Return the [X, Y] coordinate for the center point of the cell that contains the specified text.  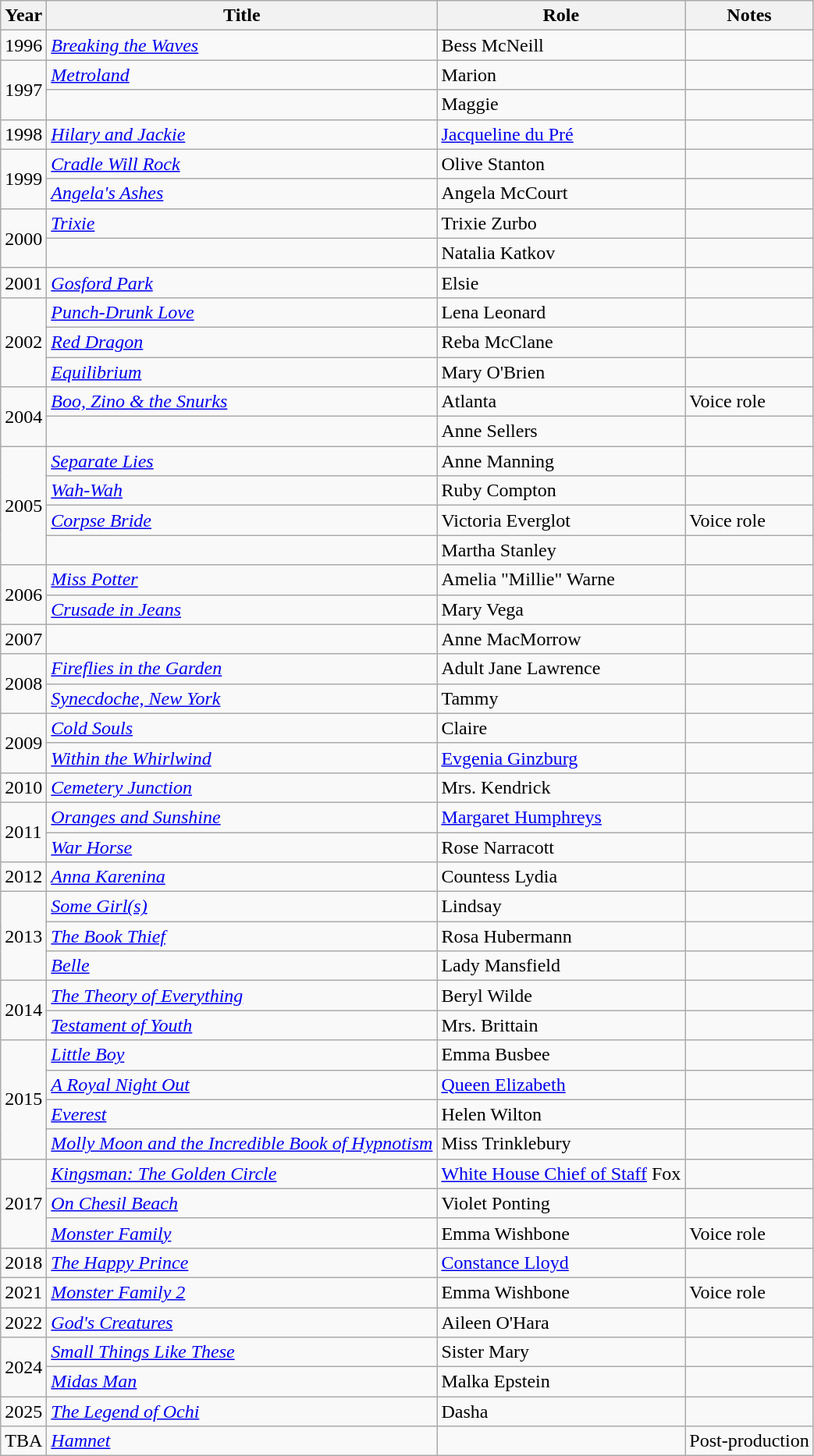
Role [561, 16]
2012 [23, 877]
Hilary and Jackie [242, 134]
2001 [23, 282]
Miss Trinklebury [561, 1144]
Angela's Ashes [242, 194]
Wah-Wah [242, 491]
Within the Whirlwind [242, 758]
Dasha [561, 1412]
Belle [242, 966]
2011 [23, 832]
2017 [23, 1203]
Fireflies in the Garden [242, 669]
Tammy [561, 698]
Mrs. Brittain [561, 1025]
Claire [561, 728]
White House Chief of Staff Fox [561, 1174]
Lena Leonard [561, 312]
Adult Jane Lawrence [561, 669]
2004 [23, 417]
Mary O'Brien [561, 372]
Olive Stanton [561, 164]
Metroland [242, 75]
The Legend of Ochi [242, 1412]
2008 [23, 684]
Anne MacMorrow [561, 639]
Helen Wilton [561, 1114]
Cold Souls [242, 728]
Bess McNeill [561, 45]
The Book Thief [242, 936]
2021 [23, 1292]
Aileen O'Hara [561, 1323]
Violet Ponting [561, 1203]
Reba McClane [561, 342]
2024 [23, 1367]
The Happy Prince [242, 1262]
Trixie [242, 223]
Breaking the Waves [242, 45]
Trixie Zurbo [561, 223]
The Theory of Everything [242, 996]
Kingsman: The Golden Circle [242, 1174]
Margaret Humphreys [561, 817]
Anne Manning [561, 461]
Monster Family [242, 1233]
Hamnet [242, 1441]
Anna Karenina [242, 877]
Anne Sellers [561, 431]
Everest [242, 1114]
Jacqueline du Pré [561, 134]
2018 [23, 1262]
God's Creatures [242, 1323]
Constance Lloyd [561, 1262]
Victoria Everglot [561, 520]
2025 [23, 1412]
Separate Lies [242, 461]
Small Things Like These [242, 1352]
Crusade in Jeans [242, 609]
Post-production [749, 1441]
Malka Epstein [561, 1382]
Year [23, 16]
Maggie [561, 105]
Queen Elizabeth [561, 1085]
Lady Mansfield [561, 966]
Monster Family 2 [242, 1292]
Atlanta [561, 402]
Molly Moon and the Incredible Book of Hypnotism [242, 1144]
1998 [23, 134]
Beryl Wilde [561, 996]
Rose Narracott [561, 847]
Emma Busbee [561, 1055]
Countess Lydia [561, 877]
1997 [23, 90]
Title [242, 16]
War Horse [242, 847]
Lindsay [561, 907]
Little Boy [242, 1055]
Amelia "Millie" Warne [561, 580]
2005 [23, 506]
Punch-Drunk Love [242, 312]
A Royal Night Out [242, 1085]
Natalia Katkov [561, 253]
2013 [23, 936]
Sister Mary [561, 1352]
Angela McCourt [561, 194]
2002 [23, 342]
2000 [23, 238]
Elsie [561, 282]
Mary Vega [561, 609]
Corpse Bride [242, 520]
Ruby Compton [561, 491]
Notes [749, 16]
2010 [23, 787]
Gosford Park [242, 282]
2014 [23, 1010]
Testament of Youth [242, 1025]
Cemetery Junction [242, 787]
Midas Man [242, 1382]
1996 [23, 45]
Marion [561, 75]
Rosa Hubermann [561, 936]
1999 [23, 179]
Evgenia Ginzburg [561, 758]
2015 [23, 1099]
2007 [23, 639]
Red Dragon [242, 342]
Miss Potter [242, 580]
TBA [23, 1441]
Boo, Zino & the Snurks [242, 402]
Oranges and Sunshine [242, 817]
Synecdoche, New York [242, 698]
On Chesil Beach [242, 1203]
2006 [23, 595]
Equilibrium [242, 372]
Some Girl(s) [242, 907]
2022 [23, 1323]
Cradle Will Rock [242, 164]
Mrs. Kendrick [561, 787]
2009 [23, 743]
Martha Stanley [561, 550]
